Output the (X, Y) coordinate of the center of the cell containing the given text.  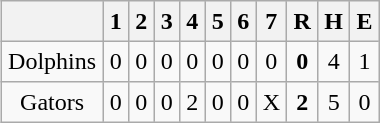
H (334, 21)
X (272, 102)
6 (243, 21)
R (302, 21)
Gators (52, 102)
E (365, 21)
Dolphins (52, 61)
7 (272, 21)
3 (167, 21)
